Output the (X, Y) coordinate of the center of the cell containing the given text.  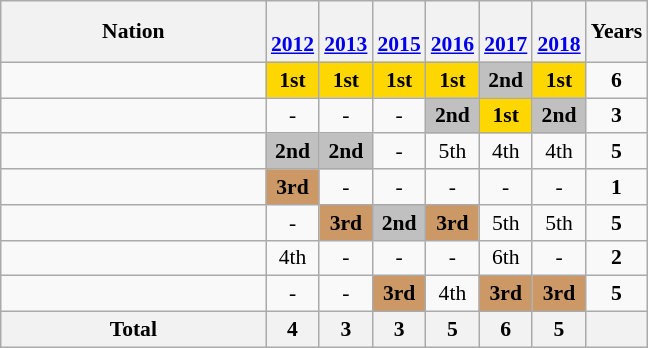
Years (617, 32)
4 (292, 330)
6th (506, 258)
2013 (346, 32)
2015 (398, 32)
Nation (134, 32)
2017 (506, 32)
2 (617, 258)
Total (134, 330)
1 (617, 187)
2012 (292, 32)
2018 (558, 32)
2016 (452, 32)
